Pinpoint the cell where the given text exists, returning its [X, Y] midpoint coordinate. 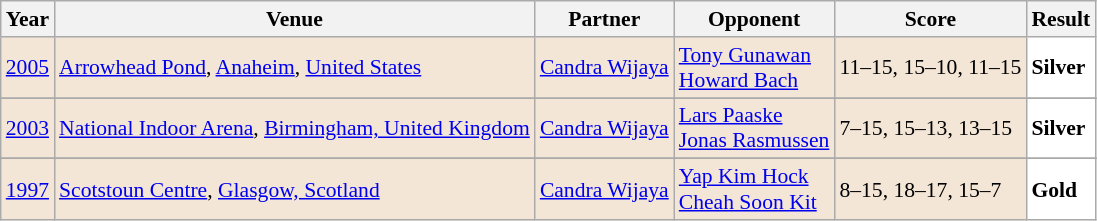
Partner [604, 19]
1997 [28, 190]
Gold [1060, 190]
Arrowhead Pond, Anaheim, United States [294, 68]
Venue [294, 19]
2005 [28, 68]
Tony Gunawan Howard Bach [754, 68]
11–15, 15–10, 11–15 [930, 68]
Year [28, 19]
2003 [28, 128]
Lars Paaske Jonas Rasmussen [754, 128]
Result [1060, 19]
Score [930, 19]
National Indoor Arena, Birmingham, United Kingdom [294, 128]
Yap Kim Hock Cheah Soon Kit [754, 190]
Scotstoun Centre, Glasgow, Scotland [294, 190]
Opponent [754, 19]
8–15, 18–17, 15–7 [930, 190]
7–15, 15–13, 13–15 [930, 128]
